For the text-containing cell, return its midpoint in (x, y) coordinate format. 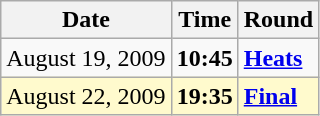
19:35 (204, 96)
10:45 (204, 58)
August 19, 2009 (86, 58)
Time (204, 20)
Final (278, 96)
Round (278, 20)
August 22, 2009 (86, 96)
Date (86, 20)
Heats (278, 58)
